Capture the cell that displays the provided text and extract its [x, y] central coordinate. 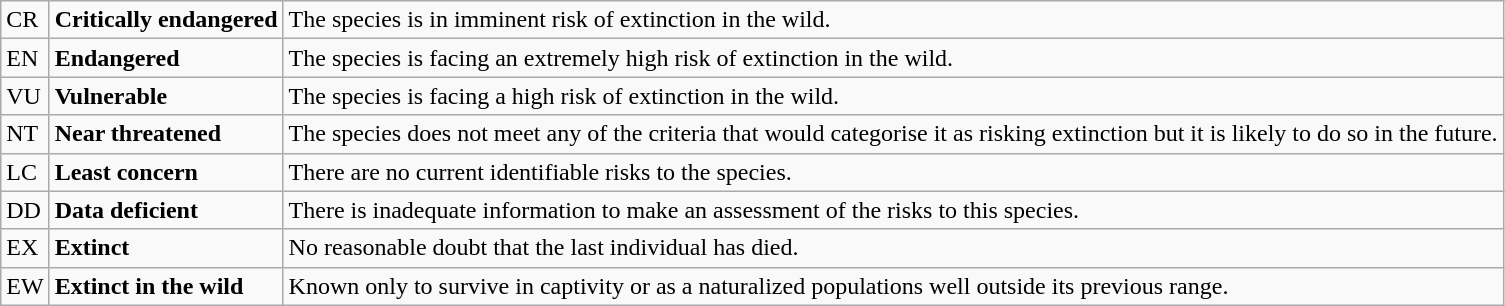
There is inadequate information to make an assessment of the risks to this species. [893, 210]
DD [25, 210]
Extinct [166, 248]
Least concern [166, 172]
The species is facing a high risk of extinction in the wild. [893, 96]
Extinct in the wild [166, 286]
Data deficient [166, 210]
The species is in imminent risk of extinction in the wild. [893, 20]
NT [25, 134]
EX [25, 248]
Near threatened [166, 134]
Vulnerable [166, 96]
VU [25, 96]
Known only to survive in captivity or as a naturalized populations well outside its previous range. [893, 286]
The species does not meet any of the criteria that would categorise it as risking extinction but it is likely to do so in the future. [893, 134]
EN [25, 58]
CR [25, 20]
No reasonable doubt that the last individual has died. [893, 248]
There are no current identifiable risks to the species. [893, 172]
LC [25, 172]
Endangered [166, 58]
The species is facing an extremely high risk of extinction in the wild. [893, 58]
EW [25, 286]
Critically endangered [166, 20]
